Extract the (x, y) coordinate from the center of the cell holding the provided text.  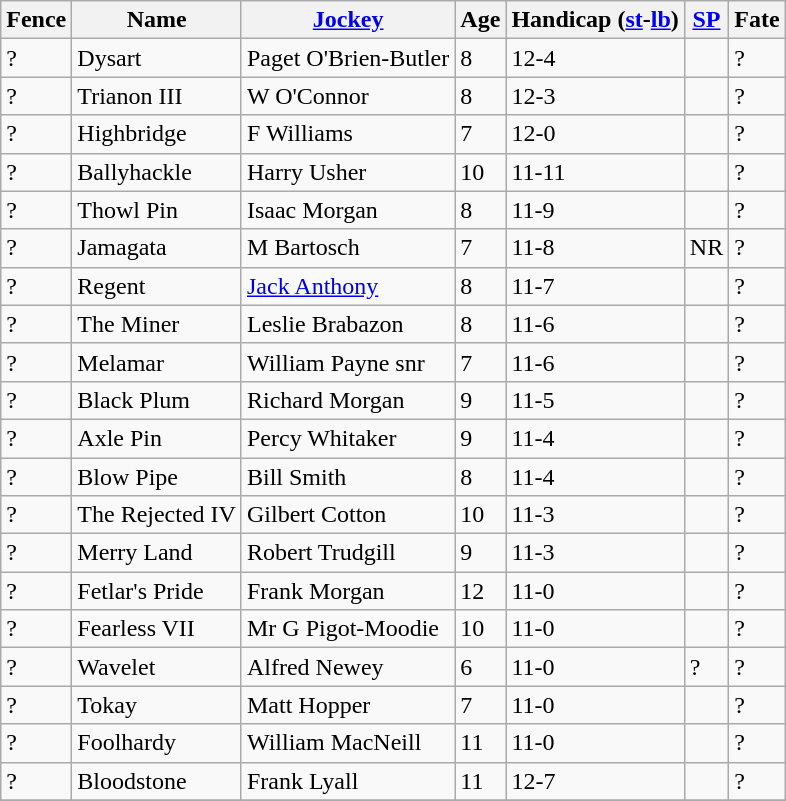
The Rejected IV (157, 515)
Regent (157, 286)
Fate (757, 20)
Isaac Morgan (348, 210)
Jack Anthony (348, 286)
Foolhardy (157, 743)
Ballyhackle (157, 172)
Fetlar's Pride (157, 591)
Frank Morgan (348, 591)
11-9 (595, 210)
12 (480, 591)
Fence (36, 20)
Mr G Pigot-Moodie (348, 629)
Harry Usher (348, 172)
12-0 (595, 134)
Fearless VII (157, 629)
6 (480, 667)
Handicap (st-lb) (595, 20)
Leslie Brabazon (348, 324)
Highbridge (157, 134)
Age (480, 20)
Percy Whitaker (348, 438)
Gilbert Cotton (348, 515)
Black Plum (157, 400)
11-11 (595, 172)
Bill Smith (348, 477)
M Bartosch (348, 248)
William Payne snr (348, 362)
F Williams (348, 134)
Wavelet (157, 667)
11-8 (595, 248)
Robert Trudgill (348, 553)
SP (706, 20)
The Miner (157, 324)
12-4 (595, 58)
Trianon III (157, 96)
Thowl Pin (157, 210)
Merry Land (157, 553)
Alfred Newey (348, 667)
Axle Pin (157, 438)
11-5 (595, 400)
Dysart (157, 58)
11-7 (595, 286)
Richard Morgan (348, 400)
W O'Connor (348, 96)
Name (157, 20)
12-3 (595, 96)
Paget O'Brien-Butler (348, 58)
Jamagata (157, 248)
NR (706, 248)
Bloodstone (157, 781)
Frank Lyall (348, 781)
Tokay (157, 705)
12-7 (595, 781)
Melamar (157, 362)
Matt Hopper (348, 705)
Jockey (348, 20)
Blow Pipe (157, 477)
William MacNeill (348, 743)
